Scan for the cell matching the given text and deliver its [x, y] coordinate at center. 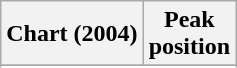
Peakposition [189, 34]
Chart (2004) [72, 34]
